Determine the [X, Y] coordinate at the center of the cell enclosing the given text.  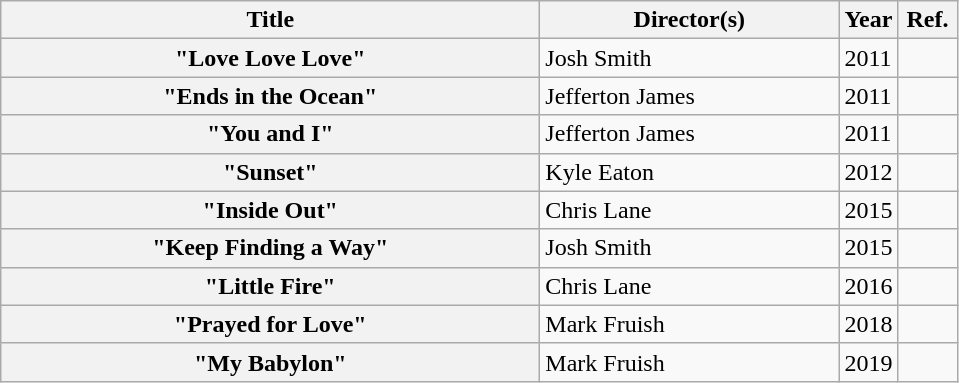
"Sunset" [270, 172]
"Little Fire" [270, 286]
Year [868, 20]
"Love Love Love" [270, 58]
2018 [868, 324]
"Keep Finding a Way" [270, 248]
"My Babylon" [270, 362]
2019 [868, 362]
Kyle Eaton [690, 172]
"Prayed for Love" [270, 324]
"Ends in the Ocean" [270, 96]
"Inside Out" [270, 210]
2012 [868, 172]
Director(s) [690, 20]
Ref. [928, 20]
Title [270, 20]
"You and I" [270, 134]
2016 [868, 286]
